Capture the cell that displays the provided text and extract its (X, Y) central coordinate. 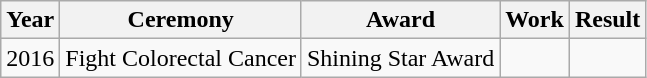
Work (535, 20)
2016 (30, 58)
Result (607, 20)
Award (400, 20)
Fight Colorectal Cancer (181, 58)
Year (30, 20)
Shining Star Award (400, 58)
Ceremony (181, 20)
